For the text-containing cell, return its midpoint in [X, Y] coordinate format. 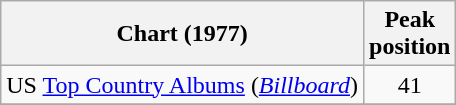
Peakposition [410, 34]
US Top Country Albums (Billboard) [182, 85]
Chart (1977) [182, 34]
41 [410, 85]
